Search for the cell housing the specified text and yield its (X, Y) center coordinate. 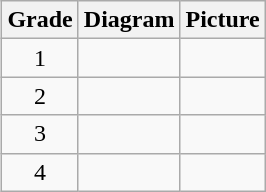
Diagram (129, 20)
4 (40, 172)
1 (40, 58)
Grade (40, 20)
2 (40, 96)
Picture (222, 20)
3 (40, 134)
